For the text-containing cell, return its midpoint in [X, Y] coordinate format. 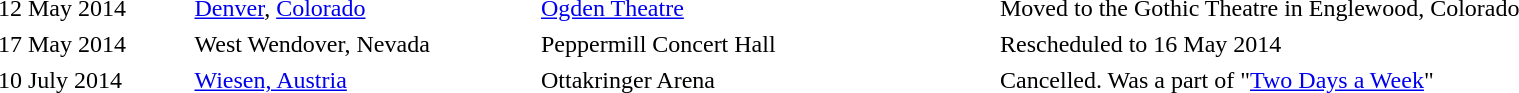
West Wendover, Nevada [364, 44]
Peppermill Concert Hall [766, 44]
